Capture the cell that displays the provided text and extract its [x, y] central coordinate. 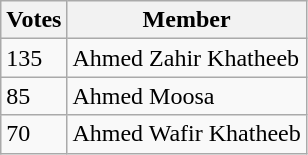
70 [34, 134]
85 [34, 96]
Member [186, 20]
Ahmed Wafir Khatheeb [186, 134]
Ahmed Zahir Khatheeb [186, 58]
Ahmed Moosa [186, 96]
Votes [34, 20]
135 [34, 58]
